From the cell containing the given text, extract its center point as [X, Y] coordinate. 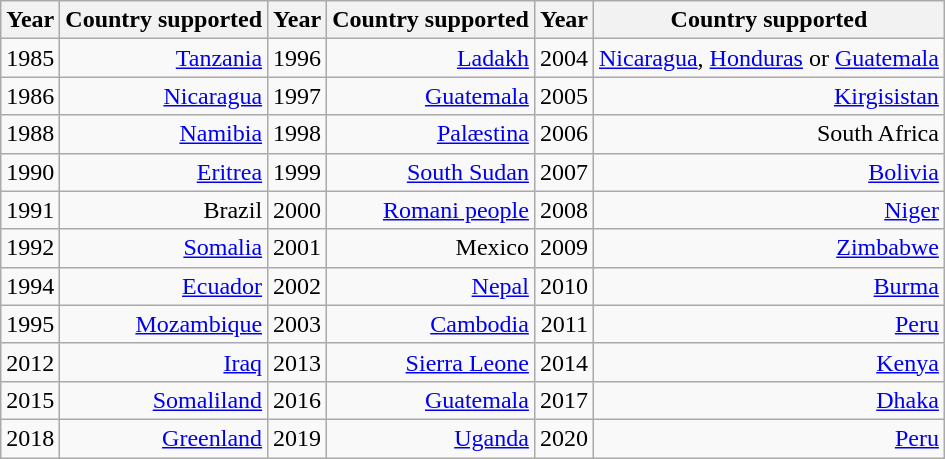
Brazil [164, 210]
2013 [298, 362]
2009 [564, 248]
2000 [298, 210]
Mozambique [164, 324]
Cambodia [431, 324]
2001 [298, 248]
2017 [564, 400]
1999 [298, 172]
Kenya [768, 362]
1988 [30, 134]
2016 [298, 400]
2020 [564, 438]
Palæstina [431, 134]
1991 [30, 210]
1997 [298, 96]
Greenland [164, 438]
Kirgisistan [768, 96]
1995 [30, 324]
Mexico [431, 248]
Somalia [164, 248]
2010 [564, 286]
Tanzania [164, 58]
2003 [298, 324]
Romani people [431, 210]
Nepal [431, 286]
Somaliland [164, 400]
Burma [768, 286]
2006 [564, 134]
South Africa [768, 134]
2012 [30, 362]
1986 [30, 96]
Dhaka [768, 400]
2011 [564, 324]
1990 [30, 172]
South Sudan [431, 172]
2019 [298, 438]
2018 [30, 438]
Iraq [164, 362]
2007 [564, 172]
Ladakh [431, 58]
2004 [564, 58]
1998 [298, 134]
1985 [30, 58]
Uganda [431, 438]
2015 [30, 400]
Sierra Leone [431, 362]
1994 [30, 286]
2014 [564, 362]
Nicaragua [164, 96]
Zimbabwe [768, 248]
Bolivia [768, 172]
2002 [298, 286]
Nicaragua, Honduras or Guatemala [768, 58]
Namibia [164, 134]
Eritrea [164, 172]
1992 [30, 248]
Ecuador [164, 286]
2005 [564, 96]
1996 [298, 58]
Niger [768, 210]
2008 [564, 210]
